Identify which cell holds the provided text, then report its (X, Y) central coordinate. 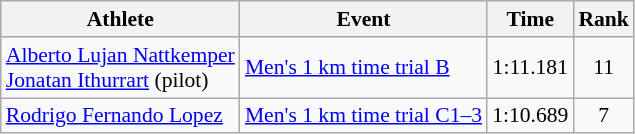
Men's 1 km time trial C1–3 (364, 116)
Event (364, 19)
1:11.181 (530, 68)
7 (604, 116)
11 (604, 68)
Rank (604, 19)
Athlete (120, 19)
Alberto Lujan NattkemperJonatan Ithurrart (pilot) (120, 68)
Time (530, 19)
Men's 1 km time trial B (364, 68)
1:10.689 (530, 116)
Rodrigo Fernando Lopez (120, 116)
